For the text-containing cell, return its midpoint in (x, y) coordinate format. 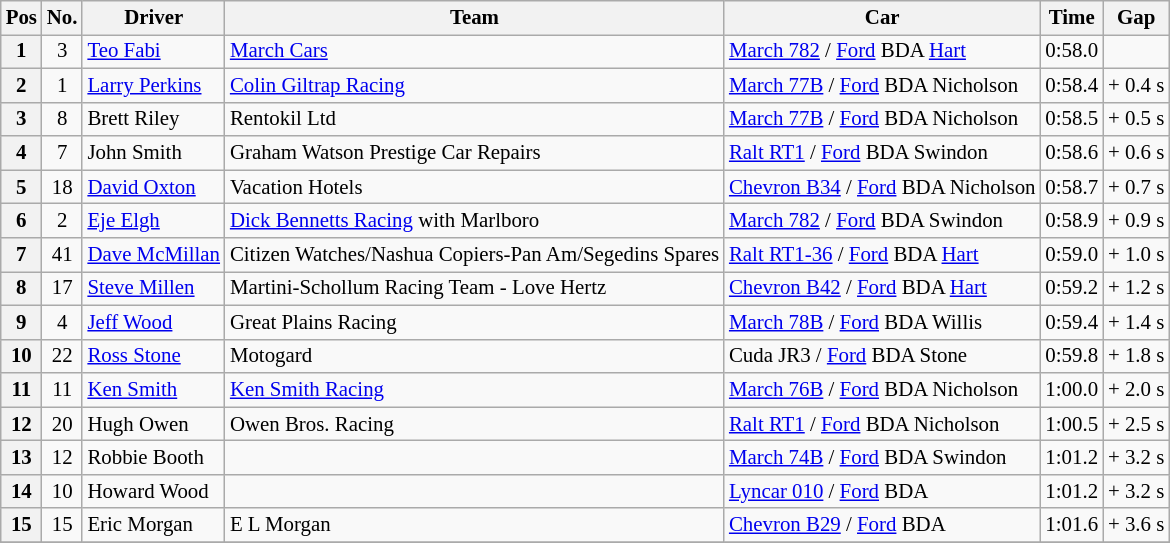
March 76B / Ford BDA Nicholson (882, 390)
41 (62, 255)
Jeff Wood (153, 322)
0:58.9 (1072, 221)
20 (62, 424)
+ 0.6 s (1136, 153)
0:58.5 (1072, 119)
E L Morgan (474, 525)
+ 2.0 s (1136, 390)
March 78B / Ford BDA Willis (882, 322)
+ 1.8 s (1136, 356)
Cuda JR3 / Ford BDA Stone (882, 356)
1:00.5 (1072, 424)
March 782 / Ford BDA Hart (882, 51)
Ralt RT1 / Ford BDA Nicholson (882, 424)
1:01.6 (1072, 525)
Rentokil Ltd (474, 119)
6 (22, 221)
14 (22, 491)
Ken Smith Racing (474, 390)
+ 3.6 s (1136, 525)
Great Plains Racing (474, 322)
Car (882, 18)
Teo Fabi (153, 51)
Martini-Schollum Racing Team - Love Hertz (474, 288)
Dave McMillan (153, 255)
Robbie Booth (153, 458)
Chevron B34 / Ford BDA Nicholson (882, 187)
March 74B / Ford BDA Swindon (882, 458)
Owen Bros. Racing (474, 424)
Gap (1136, 18)
Driver (153, 18)
Vacation Hotels (474, 187)
Colin Giltrap Racing (474, 85)
John Smith (153, 153)
+ 2.5 s (1136, 424)
Graham Watson Prestige Car Repairs (474, 153)
Larry Perkins (153, 85)
Ralt RT1-36 / Ford BDA Hart (882, 255)
Citizen Watches/Nashua Copiers-Pan Am/Segedins Spares (474, 255)
Hugh Owen (153, 424)
David Oxton (153, 187)
0:58.0 (1072, 51)
Ralt RT1 / Ford BDA Swindon (882, 153)
0:58.7 (1072, 187)
+ 0.5 s (1136, 119)
Dick Bennetts Racing with Marlboro (474, 221)
Pos (22, 18)
Motogard (474, 356)
Team (474, 18)
Eric Morgan (153, 525)
March Cars (474, 51)
13 (22, 458)
Lyncar 010 / Ford BDA (882, 491)
+ 1.2 s (1136, 288)
Eje Elgh (153, 221)
18 (62, 187)
Ross Stone (153, 356)
5 (22, 187)
Chevron B29 / Ford BDA (882, 525)
+ 0.9 s (1136, 221)
22 (62, 356)
+ 0.4 s (1136, 85)
Steve Millen (153, 288)
+ 0.7 s (1136, 187)
Ken Smith (153, 390)
Brett Riley (153, 119)
Howard Wood (153, 491)
No. (62, 18)
+ 1.0 s (1136, 255)
0:59.8 (1072, 356)
0:58.4 (1072, 85)
Time (1072, 18)
0:59.4 (1072, 322)
0:59.0 (1072, 255)
March 782 / Ford BDA Swindon (882, 221)
1:00.0 (1072, 390)
Chevron B42 / Ford BDA Hart (882, 288)
+ 1.4 s (1136, 322)
0:58.6 (1072, 153)
17 (62, 288)
0:59.2 (1072, 288)
9 (22, 322)
